Extract the (X, Y) coordinate from the center of the cell holding the provided text.  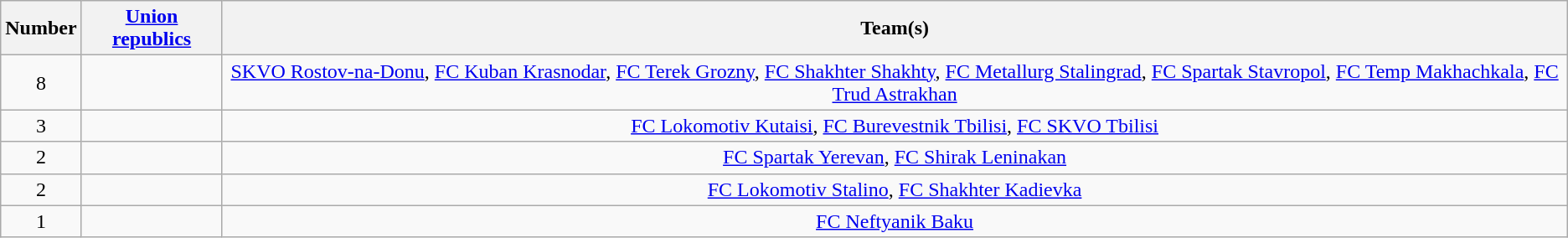
FC Spartak Yerevan, FC Shirak Leninakan (895, 158)
3 (41, 126)
FC Lokomotiv Kutaisi, FC Burevestnik Tbilisi, FC SKVO Tbilisi (895, 126)
Union republics (152, 28)
Team(s) (895, 28)
FC Lokomotiv Stalino, FC Shakhter Kadievka (895, 189)
Number (41, 28)
8 (41, 82)
FC Neftyanik Baku (895, 221)
1 (41, 221)
